Search for the cell housing the specified text and yield its [X, Y] center coordinate. 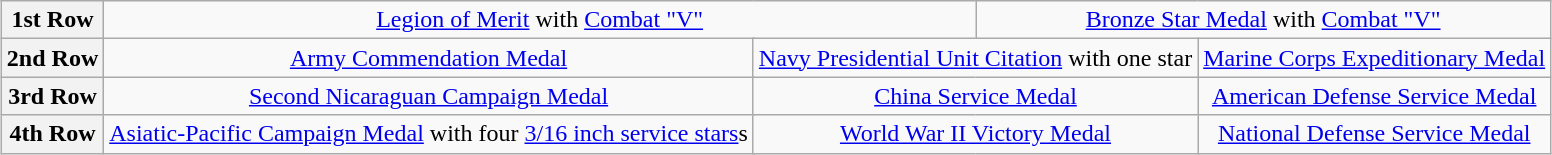
Navy Presidential Unit Citation with one star [975, 58]
3rd Row [52, 96]
Army Commendation Medal [429, 58]
2nd Row [52, 58]
National Defense Service Medal [1374, 134]
Bronze Star Medal with Combat "V" [1264, 20]
Second Nicaraguan Campaign Medal [429, 96]
4th Row [52, 134]
Asiatic-Pacific Campaign Medal with four 3/16 inch service starss [429, 134]
World War II Victory Medal [975, 134]
Marine Corps Expeditionary Medal [1374, 58]
Legion of Merit with Combat "V" [540, 20]
1st Row [52, 20]
China Service Medal [975, 96]
American Defense Service Medal [1374, 96]
